Provide the [X, Y] coordinate of the cell's center where the given text is located.  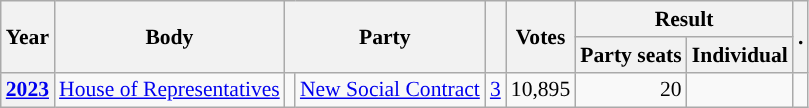
Party [385, 36]
Party seats [630, 55]
Result [684, 19]
. [801, 36]
10,895 [540, 90]
20 [630, 90]
New Social Contract [390, 90]
2023 [28, 90]
Body [170, 36]
Year [28, 36]
Individual [740, 55]
3 [496, 90]
Votes [540, 36]
House of Representatives [170, 90]
